Return (X, Y) of the center of cell containing provided text 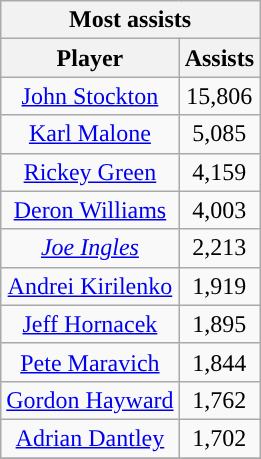
4,159 (219, 172)
Jeff Hornacek (90, 324)
4,003 (219, 210)
John Stockton (90, 96)
Pete Maravich (90, 362)
Karl Malone (90, 134)
1,702 (219, 438)
1,844 (219, 362)
Adrian Dantley (90, 438)
Joe Ingles (90, 248)
1,895 (219, 324)
Gordon Hayward (90, 400)
15,806 (219, 96)
Andrei Kirilenko (90, 286)
5,085 (219, 134)
Most assists (130, 20)
1,919 (219, 286)
1,762 (219, 400)
Assists (219, 58)
Deron Williams (90, 210)
2,213 (219, 248)
Player (90, 58)
Rickey Green (90, 172)
